Provide the (X, Y) coordinate of the cell's center where the given text is located.  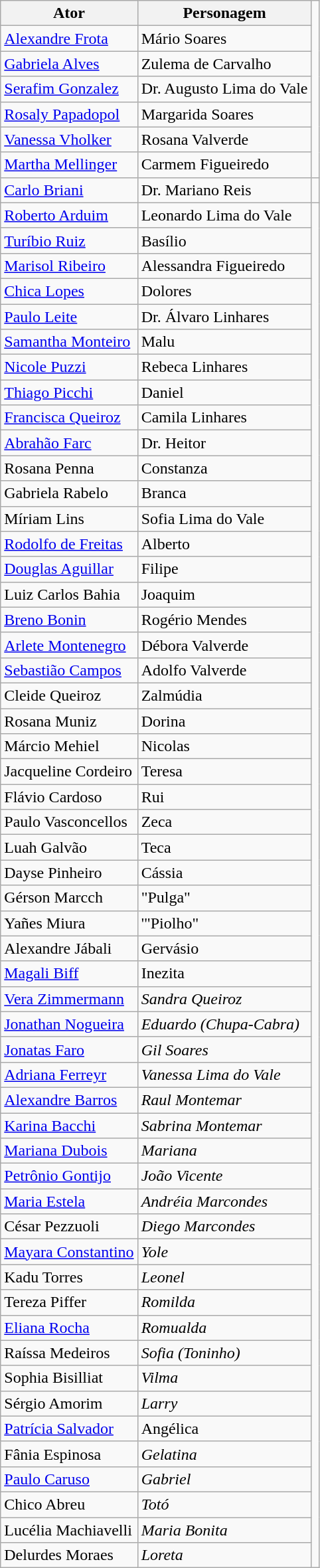
Maria Bonita (224, 1529)
Yañes Miura (69, 923)
"Pulga" (224, 898)
Angélica (224, 1429)
Mayara Constantino (69, 1252)
Gabriela Alves (69, 64)
Delurdes Moraes (69, 1555)
Teresa (224, 772)
Branca (224, 493)
Alessandra Figueiredo (224, 266)
Totó (224, 1504)
Abrahão Farc (69, 443)
Daniel (224, 392)
Zalmúdia (224, 695)
Dr. Mariano Reis (224, 190)
Chico Abreu (69, 1504)
Eduardo (Chupa-Cabra) (224, 1024)
Raíssa Medeiros (69, 1353)
Samantha Monteiro (69, 342)
Cássia (224, 873)
Sophia Bisilliat (69, 1378)
Márcio Mehiel (69, 746)
Rosaly Papadopol (69, 114)
César Pezzuoli (69, 1227)
Zeca (224, 822)
João Vicente (224, 1176)
'"Piolho" (224, 923)
Gabriel (224, 1479)
Sebastião Campos (69, 670)
Débora Valverde (224, 645)
Personagem (224, 13)
Eliana Rocha (69, 1328)
Dayse Pinheiro (69, 873)
Mariana (224, 1151)
Paulo Leite (69, 317)
Paulo Caruso (69, 1479)
Paulo Vasconcellos (69, 822)
Rosana Valverde (224, 139)
Sofia Lima do Vale (224, 519)
Thiago Picchi (69, 392)
Magali Biff (69, 974)
Sabrina Montemar (224, 1126)
Rogério Mendes (224, 620)
Carmem Figueiredo (224, 165)
Larry (224, 1403)
Margarida Soares (224, 114)
Míriam Lins (69, 519)
Gérson Marcch (69, 898)
Roberto Arduim (69, 215)
Malu (224, 342)
Martha Mellinger (69, 165)
Camila Linhares (224, 418)
Leonardo Lima do Vale (224, 215)
Rodolfo de Freitas (69, 544)
Lucélia Machiavelli (69, 1529)
Romualda (224, 1328)
Rui (224, 797)
Vanessa Vholker (69, 139)
Sérgio Amorim (69, 1403)
Kadu Torres (69, 1277)
Ator (69, 13)
Zulema de Carvalho (224, 64)
Douglas Aguillar (69, 569)
Inezita (224, 974)
Rosana Penna (69, 468)
Andréia Marcondes (224, 1201)
Diego Marcondes (224, 1227)
Gil Soares (224, 1049)
Luah Galvão (69, 847)
Leonel (224, 1277)
Loreta (224, 1555)
Turíbio Ruiz (69, 240)
Nicole Puzzi (69, 367)
Luiz Carlos Bahia (69, 594)
Patrícia Salvador (69, 1429)
Vera Zimmermann (69, 999)
Basílio (224, 240)
Maria Estela (69, 1201)
Tereza Piffer (69, 1302)
Dolores (224, 291)
Francisca Queiroz (69, 418)
Adolfo Valverde (224, 670)
Jacqueline Cordeiro (69, 772)
Mariana Dubois (69, 1151)
Sofia (Toninho) (224, 1353)
Vilma (224, 1378)
Dr. Heitor (224, 443)
Yole (224, 1252)
Rosana Muniz (69, 721)
Vanessa Lima do Vale (224, 1075)
Raul Montemar (224, 1100)
Joaquim (224, 594)
Mário Soares (224, 39)
Serafim Gonzalez (69, 89)
Teca (224, 847)
Petrônio Gontijo (69, 1176)
Breno Bonin (69, 620)
Jonathan Nogueira (69, 1024)
Alexandre Frota (69, 39)
Karina Bacchi (69, 1126)
Nicolas (224, 746)
Alberto (224, 544)
Carlo Briani (69, 190)
Cleide Queiroz (69, 695)
Jonatas Faro (69, 1049)
Gelatina (224, 1454)
Arlete Montenegro (69, 645)
Alexandre Barros (69, 1100)
Dorina (224, 721)
Flávio Cardoso (69, 797)
Marisol Ribeiro (69, 266)
Fânia Espinosa (69, 1454)
Adriana Ferreyr (69, 1075)
Rebeca Linhares (224, 367)
Romilda (224, 1302)
Dr. Augusto Lima do Vale (224, 89)
Sandra Queiroz (224, 999)
Chica Lopes (69, 291)
Gervásio (224, 948)
Filipe (224, 569)
Constanza (224, 468)
Dr. Álvaro Linhares (224, 317)
Alexandre Jábali (69, 948)
Gabriela Rabelo (69, 493)
